Search for the cell housing the specified text and yield its [X, Y] center coordinate. 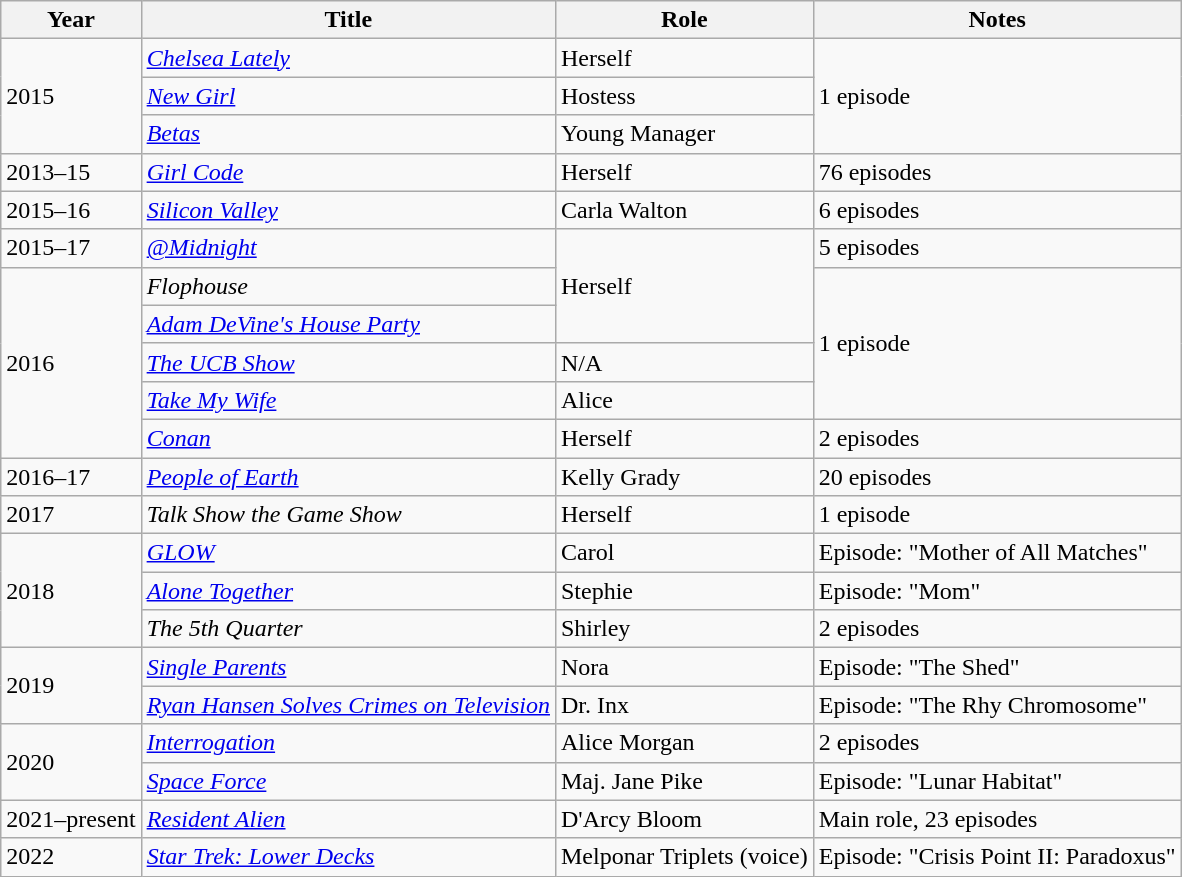
Episode: "Lunar Habitat" [997, 781]
Flophouse [348, 286]
2015–17 [71, 248]
2016 [71, 362]
The 5th Quarter [348, 629]
Single Parents [348, 667]
Talk Show the Game Show [348, 515]
2017 [71, 515]
5 episodes [997, 248]
Episode: "Crisis Point II: Paradoxus" [997, 857]
Nora [684, 667]
Main role, 23 episodes [997, 819]
2021–present [71, 819]
Silicon Valley [348, 210]
Carla Walton [684, 210]
Chelsea Lately [348, 58]
Role [684, 20]
Shirley [684, 629]
D'Arcy Bloom [684, 819]
@Midnight [348, 248]
2015 [71, 96]
Episode: "The Rhy Chromosome" [997, 705]
The UCB Show [348, 362]
Take My Wife [348, 400]
Dr. Inx [684, 705]
2020 [71, 762]
2019 [71, 686]
2018 [71, 591]
Hostess [684, 96]
Kelly Grady [684, 477]
New Girl [348, 96]
Stephie [684, 591]
Title [348, 20]
Betas [348, 134]
Carol [684, 553]
Maj. Jane Pike [684, 781]
GLOW [348, 553]
Episode: "The Shed" [997, 667]
People of Earth [348, 477]
2013–15 [71, 172]
20 episodes [997, 477]
Alice [684, 400]
Adam DeVine's House Party [348, 324]
Young Manager [684, 134]
Interrogation [348, 743]
2022 [71, 857]
Star Trek: Lower Decks [348, 857]
Year [71, 20]
N/A [684, 362]
2015–16 [71, 210]
76 episodes [997, 172]
Resident Alien [348, 819]
Melponar Triplets (voice) [684, 857]
Space Force [348, 781]
Ryan Hansen Solves Crimes on Television [348, 705]
Girl Code [348, 172]
Episode: "Mother of All Matches" [997, 553]
Episode: "Mom" [997, 591]
6 episodes [997, 210]
Notes [997, 20]
Alice Morgan [684, 743]
Conan [348, 438]
Alone Together [348, 591]
2016–17 [71, 477]
